Identify which cell holds the provided text, then report its [X, Y] central coordinate. 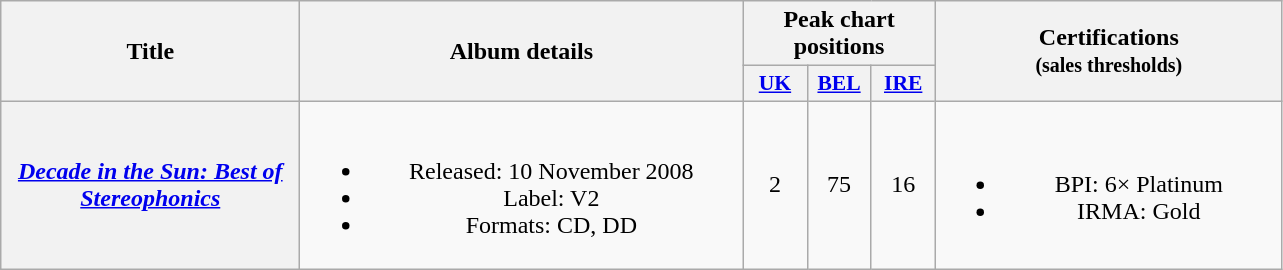
Released: 10 November 2008Label: V2Formats: CD, DD [522, 184]
Decade in the Sun: Best of Stereophonics [150, 184]
16 [903, 184]
Album details [522, 52]
BEL [839, 84]
UK [775, 84]
Certifications(sales thresholds) [1108, 52]
2 [775, 184]
BPI: 6× PlatinumIRMA: Gold [1108, 184]
Peak chart positions [839, 34]
Title [150, 52]
75 [839, 184]
IRE [903, 84]
